Extract the [x, y] coordinate from the center of the cell holding the provided text.  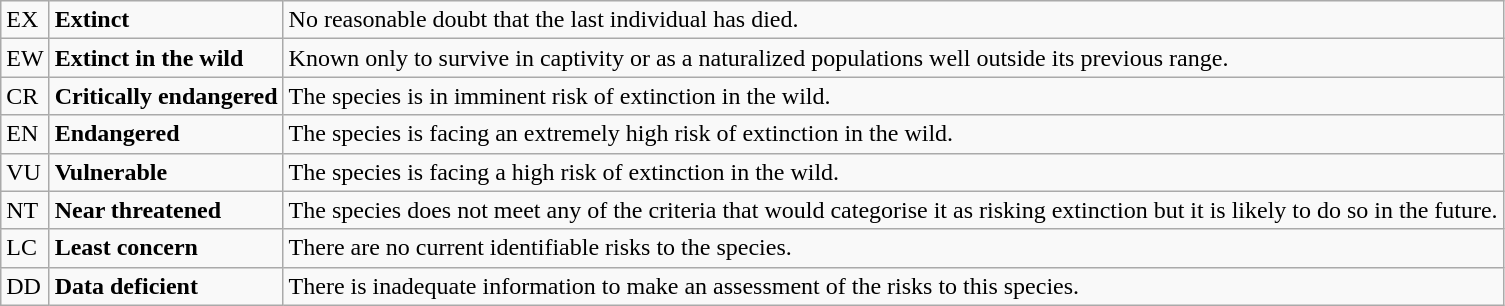
Endangered [166, 134]
No reasonable doubt that the last individual has died. [893, 20]
LC [25, 248]
The species does not meet any of the criteria that would categorise it as risking extinction but it is likely to do so in the future. [893, 210]
VU [25, 172]
The species is in imminent risk of extinction in the wild. [893, 96]
There are no current identifiable risks to the species. [893, 248]
CR [25, 96]
There is inadequate information to make an assessment of the risks to this species. [893, 286]
Vulnerable [166, 172]
Data deficient [166, 286]
The species is facing a high risk of extinction in the wild. [893, 172]
Critically endangered [166, 96]
EX [25, 20]
Least concern [166, 248]
Extinct [166, 20]
DD [25, 286]
The species is facing an extremely high risk of extinction in the wild. [893, 134]
EN [25, 134]
Known only to survive in captivity or as a naturalized populations well outside its previous range. [893, 58]
Near threatened [166, 210]
Extinct in the wild [166, 58]
EW [25, 58]
NT [25, 210]
